Detect which cell encompasses the target text, then output its (x, y) center coordinate. 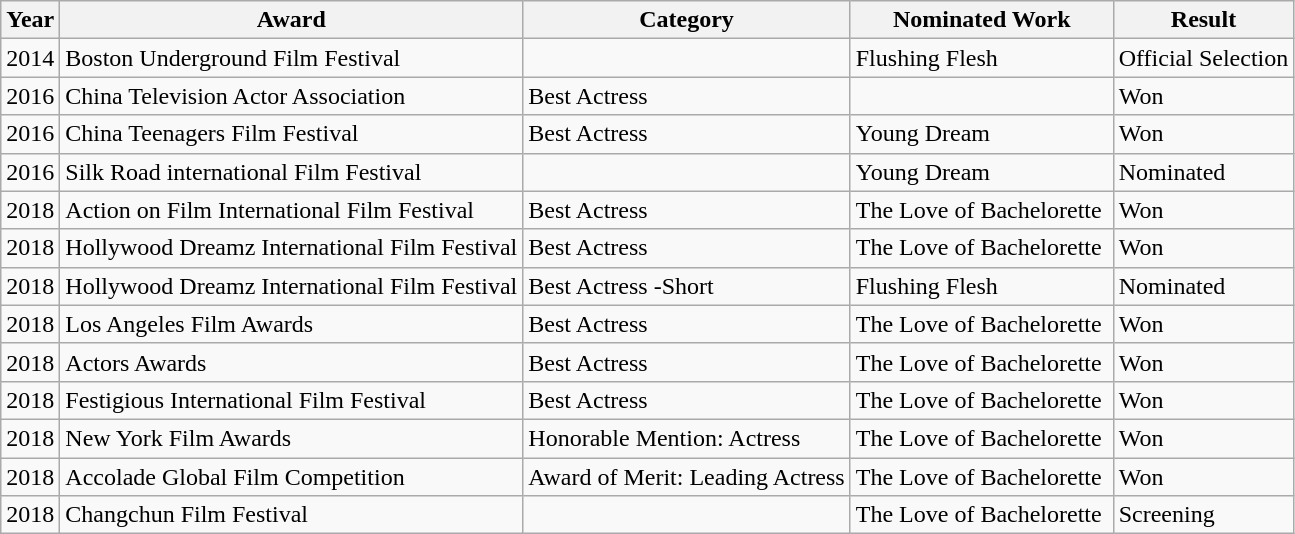
Best Actress -Short (686, 286)
New York Film Awards (292, 438)
Official Selection (1204, 58)
Screening (1204, 515)
Festigious International Film Festival (292, 400)
China Teenagers Film Festival (292, 134)
2014 (30, 58)
Category (686, 20)
Los Angeles Film Awards (292, 324)
Result (1204, 20)
Award of Merit: Leading Actress (686, 477)
Honorable Mention: Actress (686, 438)
Nominated Work (982, 20)
Boston Underground Film Festival (292, 58)
Silk Road international Film Festival (292, 172)
Changchun Film Festival (292, 515)
Year (30, 20)
Actors Awards (292, 362)
China Television Actor Association (292, 96)
Award (292, 20)
Action on Film International Film Festival (292, 210)
Accolade Global Film Competition (292, 477)
